Locate the cell with the specified text and output its [x, y] center coordinate. 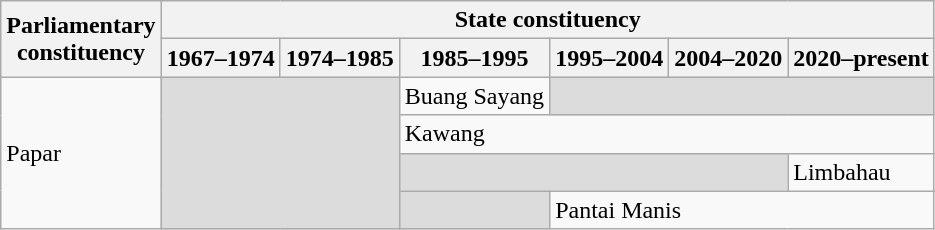
State constituency [548, 20]
1967–1974 [220, 58]
1974–1985 [340, 58]
2004–2020 [728, 58]
Kawang [666, 134]
1995–2004 [610, 58]
Limbahau [862, 172]
1985–1995 [474, 58]
Pantai Manis [742, 210]
Buang Sayang [474, 96]
Parliamentaryconstituency [81, 39]
Papar [81, 153]
2020–present [862, 58]
